Capture the cell that displays the provided text and extract its (X, Y) central coordinate. 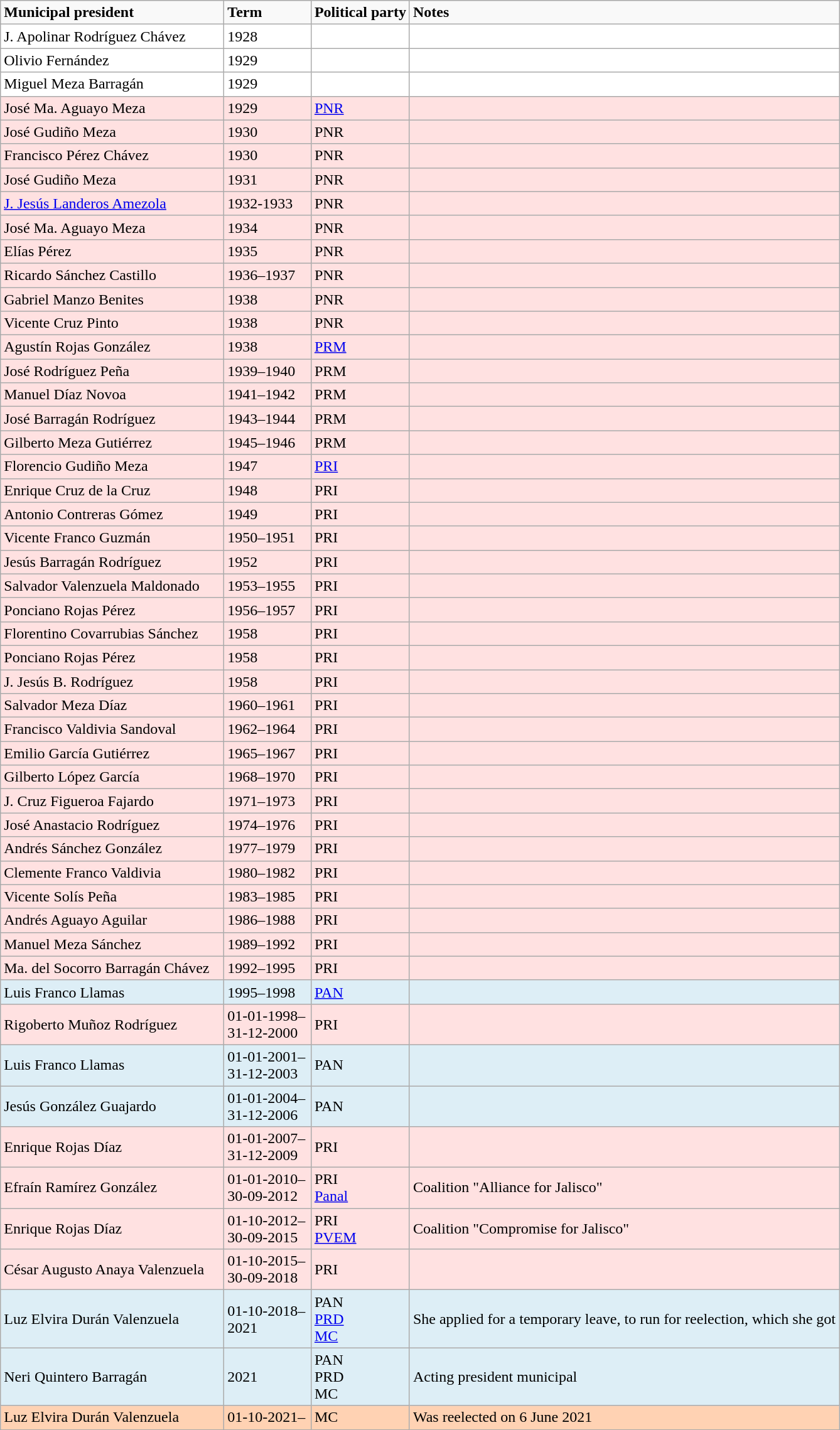
Term (267, 13)
Municipal president (112, 13)
01-01-1998–31-12-2000 (267, 1024)
1941–1942 (267, 395)
1936–1937 (267, 275)
1932-1933 (267, 203)
Neri Quintero Barragán (112, 1377)
1934 (267, 227)
Notes (624, 13)
Vicente Solís Peña (112, 896)
MC (360, 1417)
Jesús Barragán Rodríguez (112, 562)
Manuel Meza Sánchez (112, 944)
1950–1951 (267, 538)
Vicente Cruz Pinto (112, 323)
Olivio Fernández (112, 60)
Andrés Sánchez González (112, 849)
Rigoberto Muñoz Rodríguez (112, 1024)
J. Jesús Landeros Amezola (112, 203)
PRI Panal (360, 1188)
Salvador Valenzuela Maldonado (112, 586)
1980–1982 (267, 873)
Andrés Aguayo Aguilar (112, 920)
1989–1992 (267, 944)
01-10-2018–2021 (267, 1319)
1928 (267, 36)
1977–1979 (267, 849)
Efraín Ramírez González (112, 1188)
1953–1955 (267, 586)
1948 (267, 490)
1939–1940 (267, 371)
She applied for a temporary leave, to run for reelection, which she got (624, 1319)
1971–1973 (267, 801)
01-01-2004–31-12-2006 (267, 1106)
Elías Pérez (112, 251)
1960–1961 (267, 706)
Salvador Meza Díaz (112, 706)
Florentino Covarrubias Sánchez (112, 633)
01-01-2007–31-12-2009 (267, 1148)
1986–1988 (267, 920)
1945–1946 (267, 443)
1968–1970 (267, 777)
1956–1957 (267, 610)
1952 (267, 562)
1992–1995 (267, 968)
Gabriel Manzo Benites (112, 299)
Coalition "Alliance for Jalisco" (624, 1188)
2021 (267, 1377)
César Augusto Anaya Valenzuela (112, 1269)
01-01-2001–31-12-2003 (267, 1065)
1995–1998 (267, 992)
José Anastacio Rodríguez (112, 825)
1943–1944 (267, 419)
Manuel Díaz Novoa (112, 395)
Gilberto López García (112, 777)
01-10-2015–30-09-2018 (267, 1269)
PRI PVEM (360, 1229)
Francisco Pérez Chávez (112, 156)
Miguel Meza Barragán (112, 84)
José Barragán Rodríguez (112, 419)
1949 (267, 514)
J. Jesús B. Rodríguez (112, 681)
1931 (267, 180)
1974–1976 (267, 825)
Ricardo Sánchez Castillo (112, 275)
J. Apolinar Rodríguez Chávez (112, 36)
José Rodríguez Peña (112, 371)
Antonio Contreras Gómez (112, 514)
Francisco Valdivia Sandoval (112, 729)
Was reelected on 6 June 2021 (624, 1417)
Vicente Franco Guzmán (112, 538)
Clemente Franco Valdivia (112, 873)
J. Cruz Figueroa Fajardo (112, 801)
1935 (267, 251)
1965–1967 (267, 753)
Political party (360, 13)
Acting president municipal (624, 1377)
1983–1985 (267, 896)
1947 (267, 466)
Jesús González Guajardo (112, 1106)
1962–1964 (267, 729)
Ma. del Socorro Barragán Chávez (112, 968)
Gilberto Meza Gutiérrez (112, 443)
Florencio Gudiño Meza (112, 466)
01-01-2010–30-09-2012 (267, 1188)
Emilio García Gutiérrez (112, 753)
Agustín Rojas González (112, 347)
Enrique Cruz de la Cruz (112, 490)
01-10-2021– (267, 1417)
Coalition "Compromise for Jalisco" (624, 1229)
01-10-2012–30-09-2015 (267, 1229)
